Output the [x, y] coordinate of the center of the cell containing the given text.  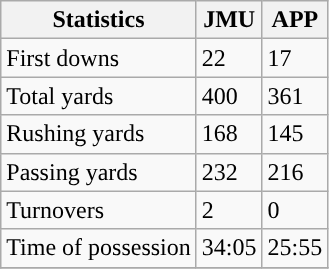
0 [295, 210]
Passing yards [99, 172]
APP [295, 20]
Total yards [99, 96]
34:05 [229, 248]
22 [229, 58]
232 [229, 172]
145 [295, 134]
216 [295, 172]
400 [229, 96]
2 [229, 210]
JMU [229, 20]
First downs [99, 58]
Turnovers [99, 210]
17 [295, 58]
168 [229, 134]
Rushing yards [99, 134]
361 [295, 96]
25:55 [295, 248]
Statistics [99, 20]
Time of possession [99, 248]
